Provide the (x, y) coordinate of the cell's center where the given text is located.  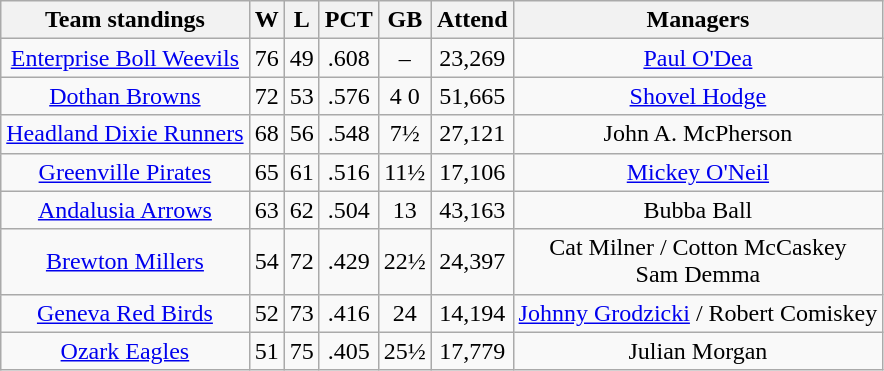
Cat Milner / Cotton McCaskey Sam Demma (698, 262)
Managers (698, 20)
51,665 (472, 96)
L (302, 20)
51 (266, 351)
.548 (348, 134)
Enterprise Boll Weevils (125, 58)
54 (266, 262)
Geneva Red Birds (125, 313)
Brewton Millers (125, 262)
27,121 (472, 134)
– (404, 58)
.576 (348, 96)
73 (302, 313)
PCT (348, 20)
Ozark Eagles (125, 351)
17,106 (472, 172)
75 (302, 351)
Mickey O'Neil (698, 172)
Greenville Pirates (125, 172)
24 (404, 313)
52 (266, 313)
7½ (404, 134)
53 (302, 96)
GB (404, 20)
Dothan Browns (125, 96)
Johnny Grodzicki / Robert Comiskey (698, 313)
25½ (404, 351)
John A. McPherson (698, 134)
17,779 (472, 351)
23,269 (472, 58)
Attend (472, 20)
Team standings (125, 20)
14,194 (472, 313)
Julian Morgan (698, 351)
22½ (404, 262)
24,397 (472, 262)
.504 (348, 210)
W (266, 20)
13 (404, 210)
Andalusia Arrows (125, 210)
68 (266, 134)
62 (302, 210)
.416 (348, 313)
43,163 (472, 210)
4 0 (404, 96)
63 (266, 210)
.516 (348, 172)
.429 (348, 262)
49 (302, 58)
61 (302, 172)
Bubba Ball (698, 210)
Headland Dixie Runners (125, 134)
.405 (348, 351)
65 (266, 172)
11½ (404, 172)
.608 (348, 58)
Shovel Hodge (698, 96)
76 (266, 58)
56 (302, 134)
Paul O'Dea (698, 58)
